Provide the (x, y) coordinate of the cell's center where the given text is located.  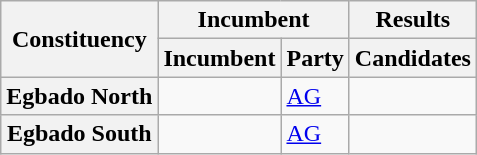
Results (412, 20)
Egbado South (80, 134)
Constituency (80, 39)
Egbado North (80, 96)
Candidates (412, 58)
Party (315, 58)
